For the text-containing cell, return its midpoint in (X, Y) coordinate format. 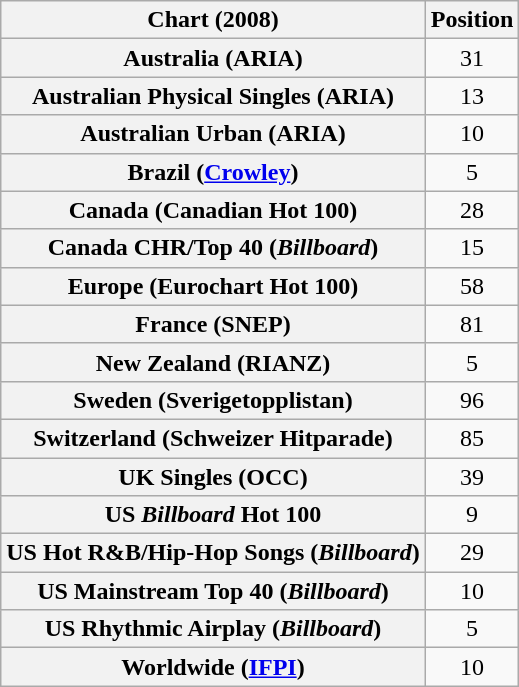
28 (472, 210)
Europe (Eurochart Hot 100) (213, 286)
85 (472, 438)
Canada (Canadian Hot 100) (213, 210)
81 (472, 324)
France (SNEP) (213, 324)
Brazil (Crowley) (213, 172)
29 (472, 553)
Australia (ARIA) (213, 58)
15 (472, 248)
US Hot R&B/Hip-Hop Songs (Billboard) (213, 553)
US Rhythmic Airplay (Billboard) (213, 629)
39 (472, 477)
Australian Urban (ARIA) (213, 134)
Switzerland (Schweizer Hitparade) (213, 438)
UK Singles (OCC) (213, 477)
Chart (2008) (213, 20)
13 (472, 96)
31 (472, 58)
9 (472, 515)
96 (472, 400)
US Mainstream Top 40 (Billboard) (213, 591)
Canada CHR/Top 40 (Billboard) (213, 248)
Australian Physical Singles (ARIA) (213, 96)
Worldwide (IFPI) (213, 667)
Sweden (Sverigetopplistan) (213, 400)
58 (472, 286)
US Billboard Hot 100 (213, 515)
New Zealand (RIANZ) (213, 362)
Position (472, 20)
